Return the (x, y) coordinate for the center point of the cell that contains the specified text.  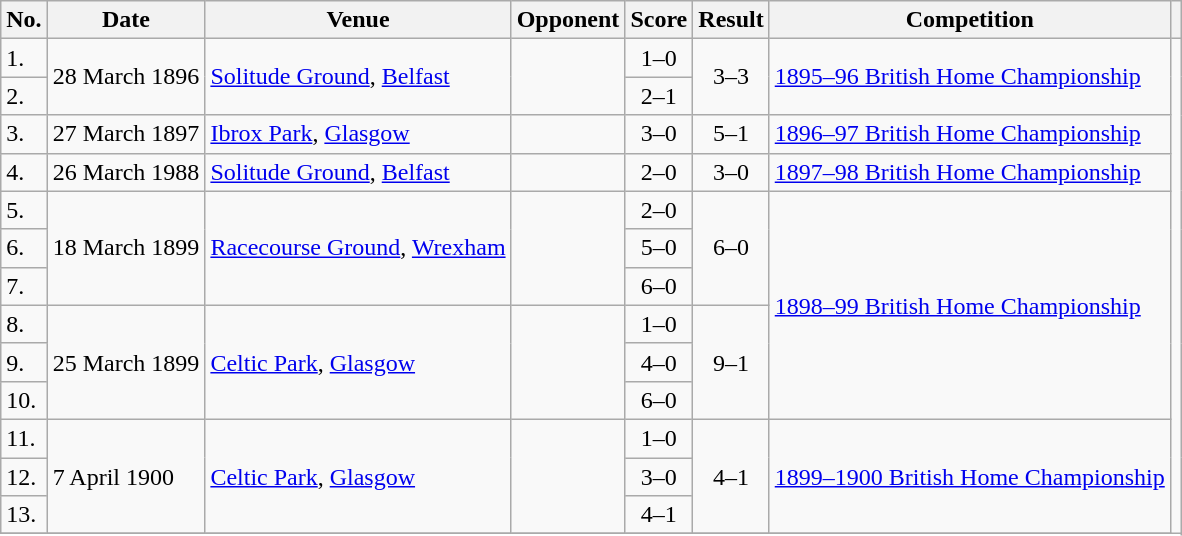
27 March 1897 (126, 134)
26 March 1988 (126, 172)
1895–96 British Home Championship (970, 77)
4–0 (659, 362)
6. (24, 248)
4. (24, 172)
5–0 (659, 248)
28 March 1896 (126, 77)
Score (659, 20)
11. (24, 438)
1. (24, 58)
2. (24, 96)
12. (24, 477)
8. (24, 324)
1898–99 British Home Championship (970, 305)
13. (24, 515)
9–1 (731, 362)
1899–1900 British Home Championship (970, 476)
Venue (358, 20)
Competition (970, 20)
5–1 (731, 134)
No. (24, 20)
9. (24, 362)
1896–97 British Home Championship (970, 134)
3–3 (731, 77)
Opponent (568, 20)
Date (126, 20)
25 March 1899 (126, 362)
5. (24, 210)
1897–98 British Home Championship (970, 172)
10. (24, 400)
18 March 1899 (126, 248)
3. (24, 134)
Ibrox Park, Glasgow (358, 134)
Racecourse Ground, Wrexham (358, 248)
2–1 (659, 96)
7. (24, 286)
7 April 1900 (126, 476)
Result (731, 20)
